Find where the given text appears and provide that cell's center as [X, Y] coordinate. 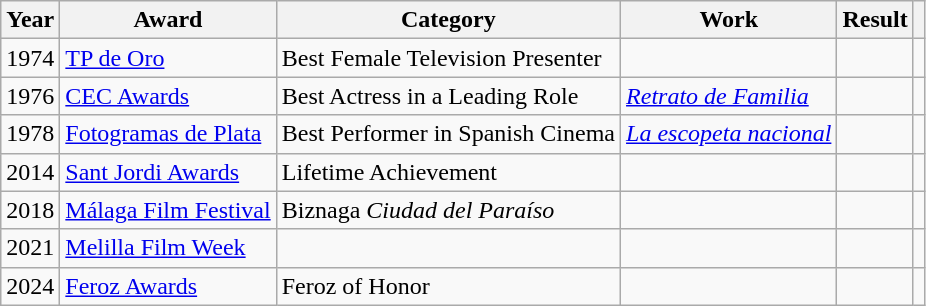
Year [30, 20]
Málaga Film Festival [168, 210]
Feroz Awards [168, 286]
Best Performer in Spanish Cinema [448, 134]
TP de Oro [168, 58]
2021 [30, 248]
2018 [30, 210]
Biznaga Ciudad del Paraíso [448, 210]
La escopeta nacional [729, 134]
1974 [30, 58]
Best Actress in a Leading Role [448, 96]
Award [168, 20]
Best Female Television Presenter [448, 58]
Result [875, 20]
2024 [30, 286]
1978 [30, 134]
Feroz of Honor [448, 286]
1976 [30, 96]
Melilla Film Week [168, 248]
Retrato de Familia [729, 96]
Lifetime Achievement [448, 172]
2014 [30, 172]
CEC Awards [168, 96]
Work [729, 20]
Fotogramas de Plata [168, 134]
Sant Jordi Awards [168, 172]
Category [448, 20]
